Capture the cell that displays the provided text and extract its [x, y] central coordinate. 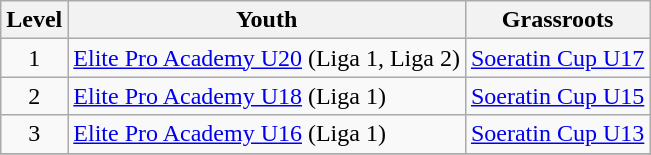
Grassroots [557, 20]
Soeratin Cup U13 [557, 134]
Soeratin Cup U17 [557, 58]
1 [34, 58]
Youth [267, 20]
2 [34, 96]
3 [34, 134]
Elite Pro Academy U18 (Liga 1) [267, 96]
Elite Pro Academy U16 (Liga 1) [267, 134]
Elite Pro Academy U20 (Liga 1, Liga 2) [267, 58]
Soeratin Cup U15 [557, 96]
Level [34, 20]
